Pinpoint the cell where the given text exists, returning its [X, Y] midpoint coordinate. 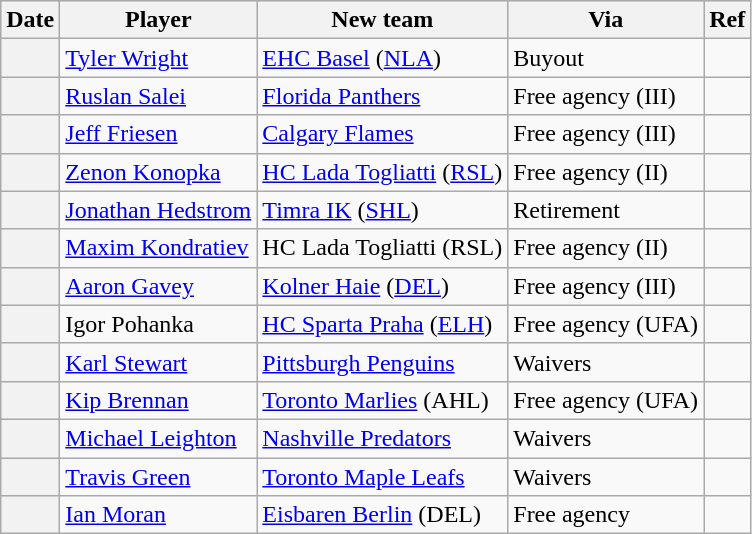
Toronto Maple Leafs [382, 477]
Nashville Predators [382, 438]
Igor Pohanka [158, 324]
Date [30, 20]
Jonathan Hedstrom [158, 210]
Timra IK (SHL) [382, 210]
Tyler Wright [158, 58]
Ref [728, 20]
Toronto Marlies (AHL) [382, 400]
Michael Leighton [158, 438]
New team [382, 20]
Kip Brennan [158, 400]
Jeff Friesen [158, 134]
Calgary Flames [382, 134]
Florida Panthers [382, 96]
Player [158, 20]
Karl Stewart [158, 362]
Zenon Konopka [158, 172]
Kolner Haie (DEL) [382, 286]
Buyout [606, 58]
Retirement [606, 210]
HC Sparta Praha (ELH) [382, 324]
EHC Basel (NLA) [382, 58]
Aaron Gavey [158, 286]
Ian Moran [158, 515]
Free agency [606, 515]
Via [606, 20]
Pittsburgh Penguins [382, 362]
Maxim Kondratiev [158, 248]
Ruslan Salei [158, 96]
Eisbaren Berlin (DEL) [382, 515]
Travis Green [158, 477]
